From the cell containing the given text, extract its center point as [X, Y] coordinate. 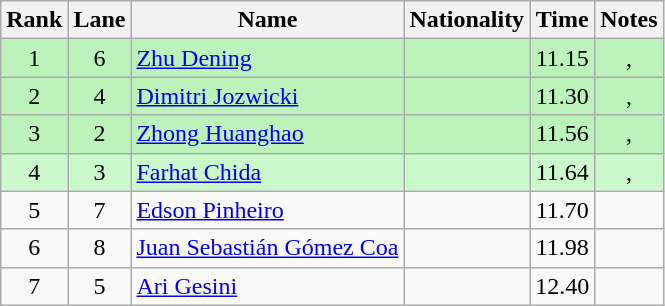
Dimitri Jozwicki [268, 96]
11.64 [562, 172]
Zhong Huanghao [268, 134]
Lane [100, 20]
11.30 [562, 96]
Notes [629, 20]
11.15 [562, 58]
Name [268, 20]
11.70 [562, 210]
11.56 [562, 134]
Edson Pinheiro [268, 210]
Zhu Dening [268, 58]
Time [562, 20]
Ari Gesini [268, 286]
Nationality [467, 20]
12.40 [562, 286]
Rank [34, 20]
8 [100, 248]
1 [34, 58]
Farhat Chida [268, 172]
Juan Sebastián Gómez Coa [268, 248]
11.98 [562, 248]
